Return [x, y] of the center of cell containing provided text 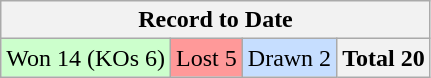
Drawn 2 [289, 58]
Won 14 (KOs 6) [86, 58]
Total 20 [384, 58]
Lost 5 [207, 58]
Record to Date [216, 20]
